Identify which cell holds the provided text, then report its [X, Y] central coordinate. 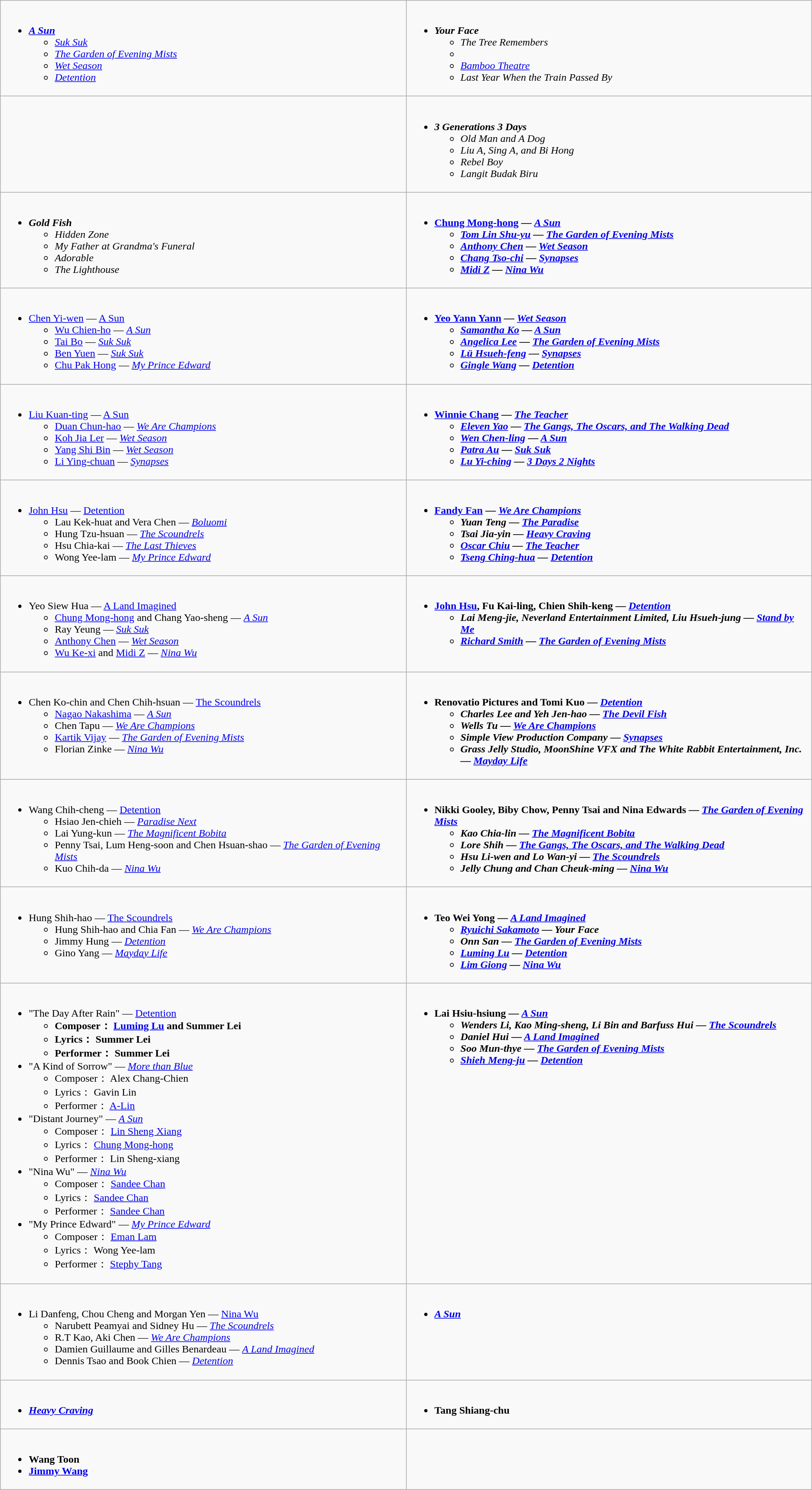
A Sun [609, 1332]
Teo Wei Yong — A Land ImaginedRyuichi Sakamoto — Your FaceOnn San — The Garden of Evening MistsLuming Lu — DetentionLim Giong — Nina Wu [609, 935]
3 Generations 3 DaysOld Man and A DogLiu A, Sing A, and Bi HongRebel BoyLangit Budak Biru [609, 144]
John Hsu — DetentionLau Kek-huat and Vera Chen — BoluomiHung Tzu-hsuan — The ScoundrelsHsu Chia-kai — The Last ThievesWong Yee-lam — My Prince Edward [203, 528]
Wang ToonJimmy Wang [203, 1459]
Yeo Siew Hua — A Land ImaginedChung Mong-hong and Chang Yao-sheng — A SunRay Yeung — Suk SukAnthony Chen — Wet SeasonWu Ke-xi and Midi Z — Nina Wu [203, 624]
Yeo Yann Yann — Wet SeasonSamantha Ko — A SunAngelica Lee — The Garden of Evening MistsLü Hsueh-feng — SynapsesGingle Wang — Detention [609, 336]
Chung Mong-hong — A SunTom Lin Shu-yu — The Garden of Evening MistsAnthony Chen — Wet SeasonChang Tso-chi — SynapsesMidi Z — Nina Wu [609, 240]
Liu Kuan-ting — A SunDuan Chun-hao — We Are ChampionsKoh Jia Ler — Wet SeasonYang Shi Bin — Wet SeasonLi Ying-chuan — Synapses [203, 432]
Heavy Craving [203, 1404]
Your FaceThe Tree RemembersBamboo TheatreLast Year When the Train Passed By [609, 49]
Tang Shiang-chu [609, 1404]
A SunSuk SukThe Garden of Evening MistsWet SeasonDetention [203, 49]
Gold FishHidden ZoneMy Father at Grandma's FuneralAdorableThe Lighthouse [203, 240]
Chen Yi-wen — A SunWu Chien-ho — A SunTai Bo — Suk SukBen Yuen — Suk SukChu Pak Hong — My Prince Edward [203, 336]
Fandy Fan — We Are ChampionsYuan Teng — The ParadiseTsai Jia-yin — Heavy CravingOscar Chiu — The TeacherTseng Ching-hua — Detention [609, 528]
Hung Shih-hao — The ScoundrelsHung Shih-hao and Chia Fan — We Are ChampionsJimmy Hung — DetentionGino Yang — Mayday Life [203, 935]
